Search for the cell housing the specified text and yield its [X, Y] center coordinate. 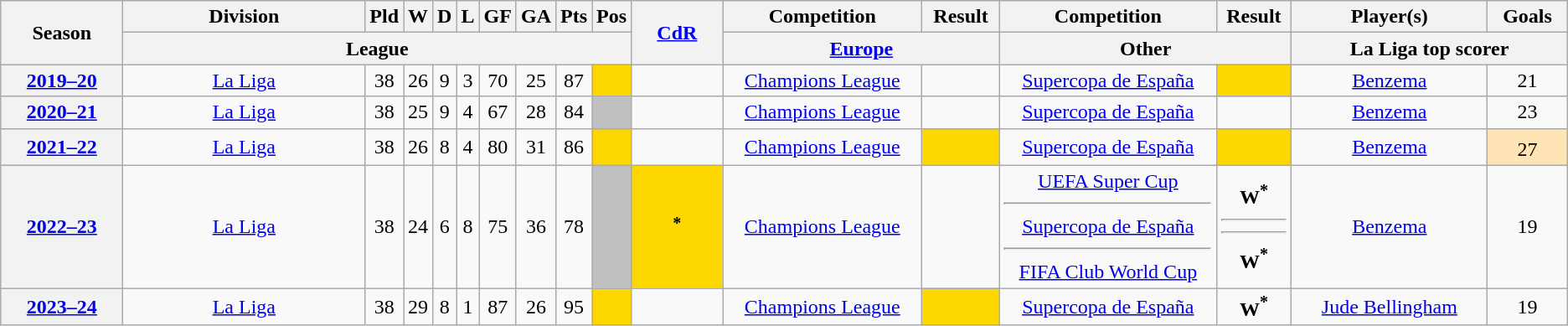
95 [575, 307]
2022–23 [62, 227]
80 [498, 147]
* [678, 227]
Pos [611, 17]
36 [536, 227]
La Liga top scorer [1429, 49]
28 [536, 112]
Jude Bellingham [1390, 307]
75 [498, 227]
2023–24 [62, 307]
L [467, 17]
GA [536, 17]
70 [498, 80]
W*W* [1254, 227]
27 [1528, 147]
CdR [678, 33]
67 [498, 112]
78 [575, 227]
Goals [1528, 17]
W* [1254, 307]
Player(s) [1390, 17]
Other [1146, 49]
2019–20 [62, 80]
Division [245, 17]
1 [467, 307]
23 [1528, 112]
Europe [861, 49]
Pts [575, 17]
6 [445, 227]
Season [62, 33]
24 [419, 227]
Pld [384, 17]
2021–22 [62, 147]
86 [575, 147]
GF [498, 17]
UEFA Super CupSupercopa de EspañaFIFA Club World Cup [1108, 227]
84 [575, 112]
3 [467, 80]
W [419, 17]
29 [419, 307]
21 [1528, 80]
D [445, 17]
2020–21 [62, 112]
League [377, 49]
31 [536, 147]
